Find where the given text appears and provide that cell's center as [X, Y] coordinate. 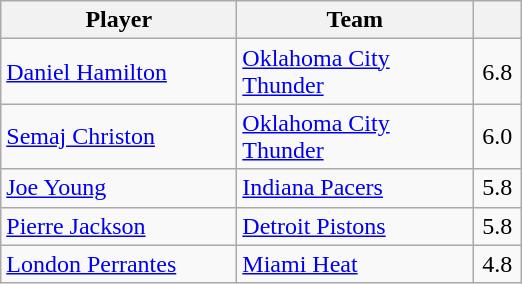
Miami Heat [355, 264]
Detroit Pistons [355, 226]
Team [355, 20]
London Perrantes [119, 264]
Player [119, 20]
Daniel Hamilton [119, 72]
Semaj Christon [119, 136]
6.0 [498, 136]
Pierre Jackson [119, 226]
4.8 [498, 264]
6.8 [498, 72]
Joe Young [119, 188]
Indiana Pacers [355, 188]
